Search for the cell housing the specified text and yield its (X, Y) center coordinate. 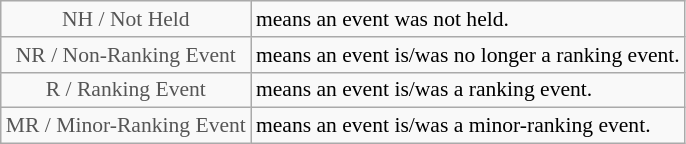
R / Ranking Event (126, 90)
NR / Non-Ranking Event (126, 55)
means an event is/was a minor-ranking event. (468, 126)
means an event is/was a ranking event. (468, 90)
NH / Not Held (126, 19)
means an event is/was no longer a ranking event. (468, 55)
MR / Minor-Ranking Event (126, 126)
means an event was not held. (468, 19)
